Pinpoint the cell where the given text exists, returning its (X, Y) midpoint coordinate. 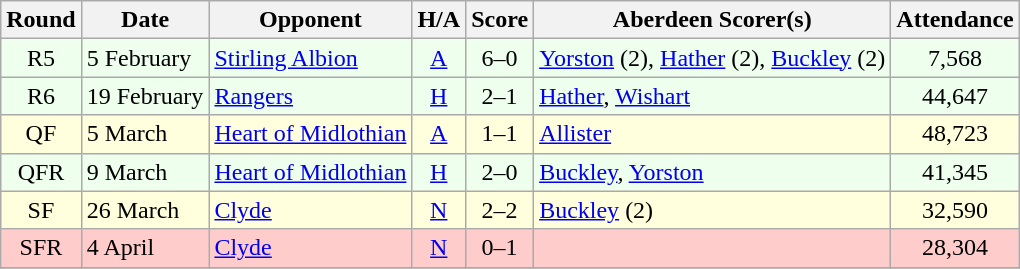
41,345 (955, 172)
Yorston (2), Hather (2), Buckley (2) (712, 58)
Allister (712, 134)
R5 (41, 58)
2–0 (500, 172)
R6 (41, 96)
Stirling Albion (310, 58)
48,723 (955, 134)
0–1 (500, 248)
Hather, Wishart (712, 96)
28,304 (955, 248)
26 March (145, 210)
1–1 (500, 134)
Date (145, 20)
19 February (145, 96)
QF (41, 134)
Score (500, 20)
2–1 (500, 96)
QFR (41, 172)
5 March (145, 134)
Rangers (310, 96)
H/A (439, 20)
SF (41, 210)
Opponent (310, 20)
7,568 (955, 58)
Buckley (2) (712, 210)
9 March (145, 172)
Round (41, 20)
44,647 (955, 96)
SFR (41, 248)
2–2 (500, 210)
4 April (145, 248)
Buckley, Yorston (712, 172)
Aberdeen Scorer(s) (712, 20)
Attendance (955, 20)
32,590 (955, 210)
5 February (145, 58)
6–0 (500, 58)
